Identify which cell holds the provided text, then report its [x, y] central coordinate. 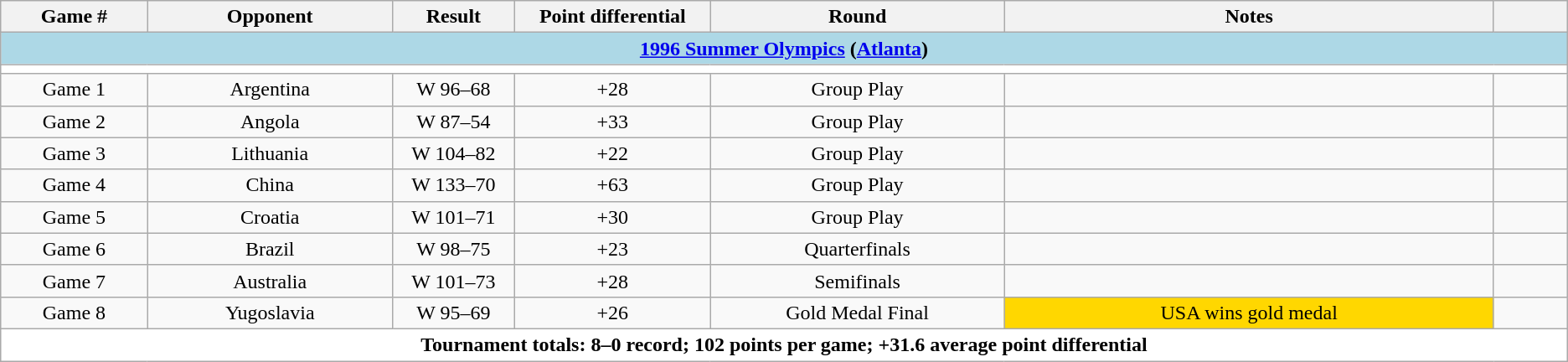
Tournament totals: 8–0 record; 102 points per game; +31.6 average point differential [784, 344]
Australia [270, 281]
Croatia [270, 217]
Game 5 [74, 217]
Game 8 [74, 313]
Point differential [612, 17]
Game 3 [74, 153]
Round [858, 17]
+33 [612, 122]
Game 2 [74, 122]
USA wins gold medal [1250, 313]
W 101–71 [453, 217]
+30 [612, 217]
China [270, 185]
+22 [612, 153]
Game 1 [74, 90]
+23 [612, 249]
Quarterfinals [858, 249]
Game # [74, 17]
W 96–68 [453, 90]
+26 [612, 313]
W 98–75 [453, 249]
Gold Medal Final [858, 313]
Opponent [270, 17]
W 104–82 [453, 153]
+63 [612, 185]
Argentina [270, 90]
W 133–70 [453, 185]
Lithuania [270, 153]
Angola [270, 122]
Result [453, 17]
Brazil [270, 249]
Yugoslavia [270, 313]
Game 4 [74, 185]
Game 7 [74, 281]
W 95–69 [453, 313]
Semifinals [858, 281]
W 101–73 [453, 281]
1996 Summer Olympics (Atlanta) [784, 49]
Game 6 [74, 249]
W 87–54 [453, 122]
Notes [1250, 17]
